Extract the [x, y] coordinate from the center of the cell holding the provided text.  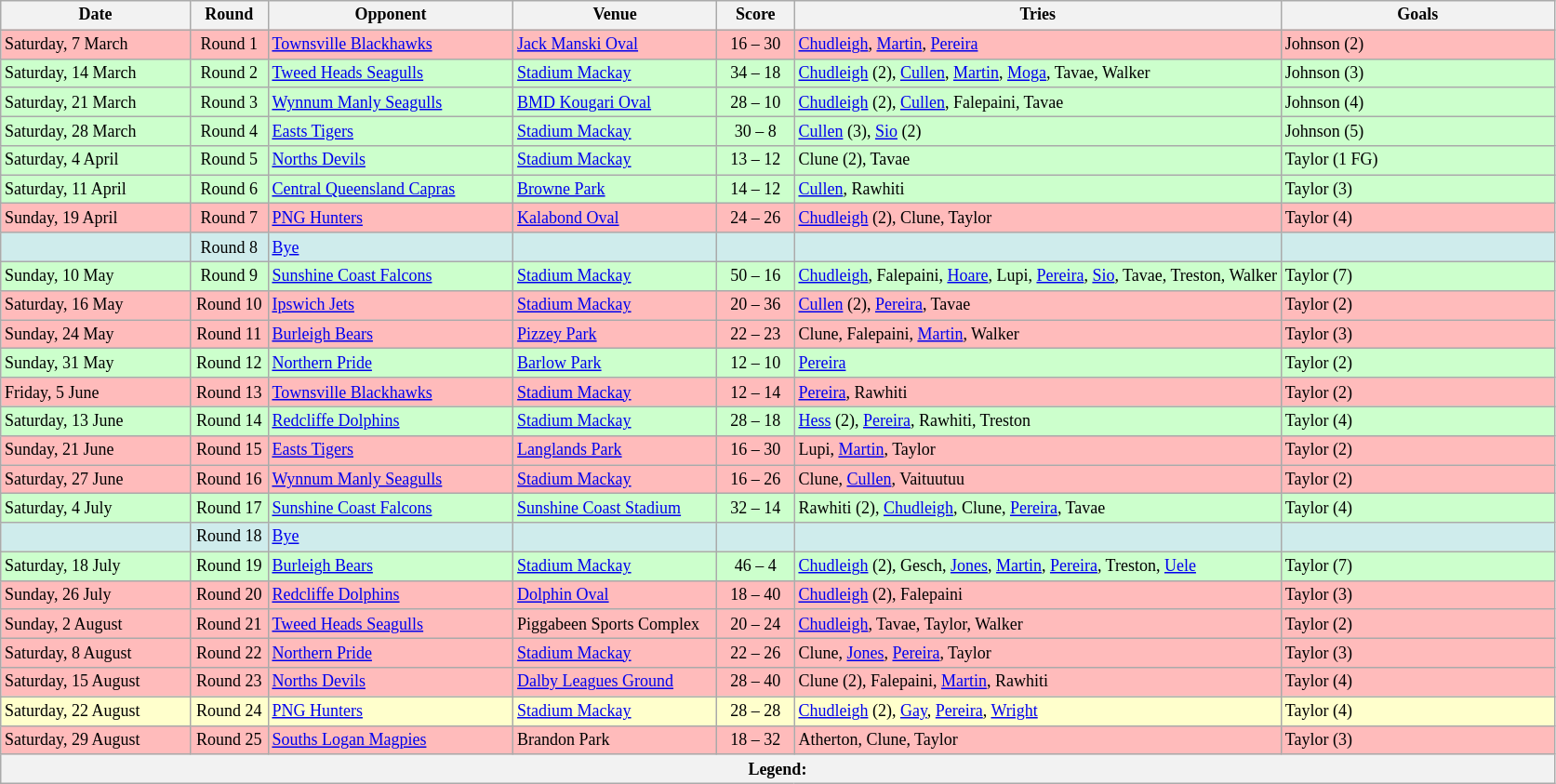
Saturday, 27 June [96, 480]
Clune (2), Tavae [1038, 160]
Sunday, 10 May [96, 275]
Barlow Park [616, 363]
Goals [1417, 15]
Chudleigh (2), Gay, Pereira, Wright [1038, 711]
Saturday, 13 June [96, 420]
Cullen (3), Sio (2) [1038, 130]
Johnson (5) [1417, 130]
Saturday, 16 May [96, 305]
Chudleigh (2), Cullen, Martin, Moga, Tavae, Walker [1038, 73]
Hess (2), Pereira, Rawhiti, Treston [1038, 420]
Cullen, Rawhiti [1038, 190]
Browne Park [616, 190]
Score [755, 15]
Chudleigh, Tavae, Taylor, Walker [1038, 623]
Chudleigh, Falepaini, Hoare, Lupi, Pereira, Sio, Tavae, Treston, Walker [1038, 275]
Round 23 [229, 683]
Ipswich Jets [391, 305]
Chudleigh, Martin, Pereira [1038, 45]
Rawhiti (2), Chudleigh, Clune, Pereira, Tavae [1038, 508]
Round 5 [229, 160]
Dalby Leagues Ground [616, 683]
Pizzey Park [616, 335]
Round 25 [229, 740]
Chudleigh (2), Clune, Taylor [1038, 218]
Sunday, 31 May [96, 363]
Round 12 [229, 363]
Round 11 [229, 335]
Clune, Falepaini, Martin, Walker [1038, 335]
Round 18 [229, 538]
Round 1 [229, 45]
28 – 28 [755, 711]
Atherton, Clune, Taylor [1038, 740]
20 – 36 [755, 305]
34 – 18 [755, 73]
Brandon Park [616, 740]
Round 6 [229, 190]
Round 10 [229, 305]
Saturday, 14 March [96, 73]
46 – 4 [755, 565]
Opponent [391, 15]
Tries [1038, 15]
Round 21 [229, 623]
Date [96, 15]
16 – 26 [755, 480]
Round 7 [229, 218]
Round 20 [229, 595]
50 – 16 [755, 275]
22 – 23 [755, 335]
12 – 10 [755, 363]
Sunday, 21 June [96, 450]
Round 2 [229, 73]
Round 15 [229, 450]
Johnson (3) [1417, 73]
Lupi, Martin, Taylor [1038, 450]
Saturday, 4 April [96, 160]
30 – 8 [755, 130]
Clune, Jones, Pereira, Taylor [1038, 653]
Saturday, 15 August [96, 683]
Round 3 [229, 102]
Sunshine Coast Stadium [616, 508]
12 – 14 [755, 392]
Round 4 [229, 130]
Round 19 [229, 565]
BMD Kougari Oval [616, 102]
Saturday, 11 April [96, 190]
Pereira [1038, 363]
Jack Manski Oval [616, 45]
Saturday, 8 August [96, 653]
Sunday, 26 July [96, 595]
Venue [616, 15]
Pereira, Rawhiti [1038, 392]
Sunday, 24 May [96, 335]
Saturday, 18 July [96, 565]
Clune, Cullen, Vaituutuu [1038, 480]
Cullen (2), Pereira, Tavae [1038, 305]
Round 9 [229, 275]
Round 22 [229, 653]
Souths Logan Magpies [391, 740]
22 – 26 [755, 653]
Johnson (4) [1417, 102]
Dolphin Oval [616, 595]
Chudleigh (2), Falepaini [1038, 595]
Legend: [778, 768]
Chudleigh (2), Cullen, Falepaini, Tavae [1038, 102]
28 – 18 [755, 420]
Round 14 [229, 420]
14 – 12 [755, 190]
Langlands Park [616, 450]
Round [229, 15]
Round 8 [229, 247]
Saturday, 22 August [96, 711]
24 – 26 [755, 218]
Sunday, 19 April [96, 218]
13 – 12 [755, 160]
18 – 32 [755, 740]
Saturday, 7 March [96, 45]
Friday, 5 June [96, 392]
Clune (2), Falepaini, Martin, Rawhiti [1038, 683]
Sunday, 2 August [96, 623]
28 – 10 [755, 102]
28 – 40 [755, 683]
20 – 24 [755, 623]
Piggabeen Sports Complex [616, 623]
Round 17 [229, 508]
Kalabond Oval [616, 218]
Chudleigh (2), Gesch, Jones, Martin, Pereira, Treston, Uele [1038, 565]
Saturday, 4 July [96, 508]
Saturday, 28 March [96, 130]
Round 24 [229, 711]
Central Queensland Capras [391, 190]
Round 13 [229, 392]
18 – 40 [755, 595]
Taylor (1 FG) [1417, 160]
32 – 14 [755, 508]
Saturday, 29 August [96, 740]
Saturday, 21 March [96, 102]
Round 16 [229, 480]
Johnson (2) [1417, 45]
